For the text-containing cell, return its midpoint in (x, y) coordinate format. 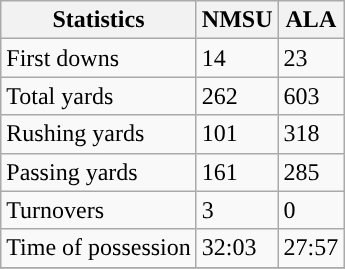
Passing yards (99, 172)
3 (237, 210)
Turnovers (99, 210)
101 (237, 134)
0 (311, 210)
32:03 (237, 248)
Rushing yards (99, 134)
27:57 (311, 248)
Statistics (99, 20)
318 (311, 134)
First downs (99, 58)
285 (311, 172)
603 (311, 96)
262 (237, 96)
161 (237, 172)
Time of possession (99, 248)
14 (237, 58)
ALA (311, 20)
Total yards (99, 96)
NMSU (237, 20)
23 (311, 58)
